From the cell containing the given text, extract its center point as (X, Y) coordinate. 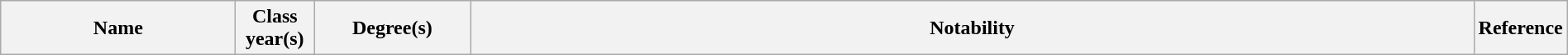
Degree(s) (392, 28)
Class year(s) (275, 28)
Name (118, 28)
Notability (973, 28)
Reference (1520, 28)
